Capture the cell that displays the provided text and extract its (X, Y) central coordinate. 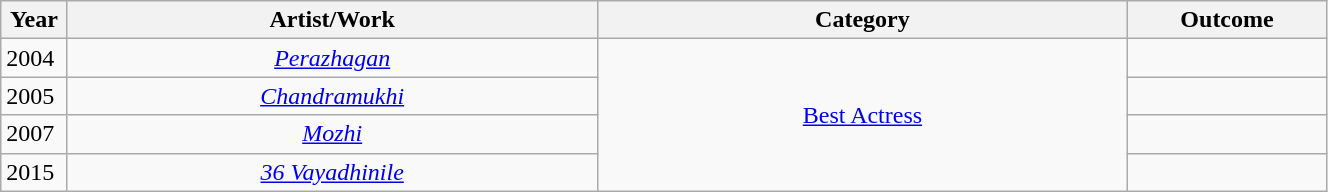
36 Vayadhinile (332, 172)
Best Actress (862, 115)
Perazhagan (332, 58)
2007 (34, 134)
2005 (34, 96)
Category (862, 20)
Artist/Work (332, 20)
Mozhi (332, 134)
Chandramukhi (332, 96)
2015 (34, 172)
Outcome (1228, 20)
Year (34, 20)
2004 (34, 58)
